Determine the (x, y) coordinate at the center of the cell enclosing the given text.  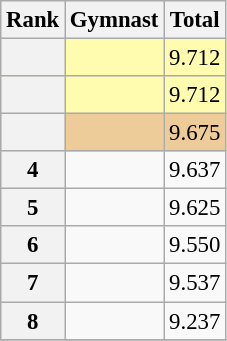
8 (33, 321)
9.550 (195, 245)
7 (33, 283)
4 (33, 170)
9.237 (195, 321)
Total (195, 20)
9.675 (195, 133)
6 (33, 245)
9.637 (195, 170)
9.537 (195, 283)
Gymnast (114, 20)
5 (33, 208)
9.625 (195, 208)
Rank (33, 20)
